Output the [X, Y] coordinate of the center of the cell containing the given text.  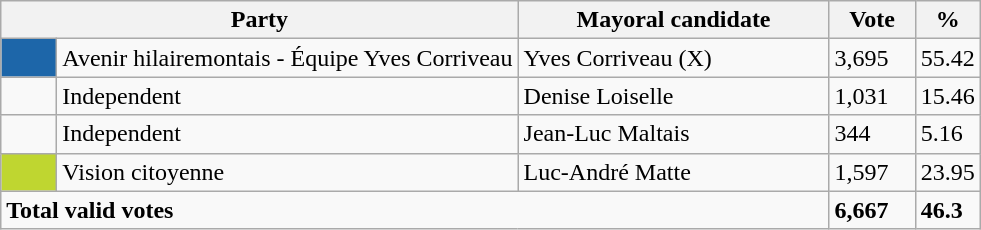
1,597 [872, 172]
Yves Corriveau (X) [674, 58]
% [948, 20]
3,695 [872, 58]
55.42 [948, 58]
1,031 [872, 96]
Party [260, 20]
Mayoral candidate [674, 20]
Vote [872, 20]
344 [872, 134]
46.3 [948, 210]
5.16 [948, 134]
Total valid votes [415, 210]
Vision citoyenne [288, 172]
Jean-Luc Maltais [674, 134]
23.95 [948, 172]
Denise Loiselle [674, 96]
6,667 [872, 210]
15.46 [948, 96]
Luc-André Matte [674, 172]
Avenir hilairemontais - Équipe Yves Corriveau [288, 58]
